From the cell containing the given text, extract its center point as [x, y] coordinate. 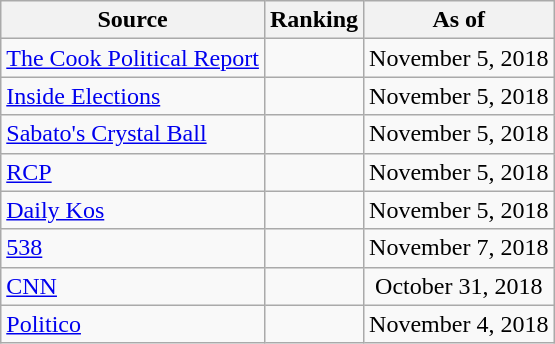
Inside Elections [133, 96]
Daily Kos [133, 210]
Ranking [314, 20]
Source [133, 20]
538 [133, 248]
Sabato's Crystal Ball [133, 134]
Politico [133, 324]
RCP [133, 172]
October 31, 2018 [459, 286]
As of [459, 20]
November 7, 2018 [459, 248]
November 4, 2018 [459, 324]
The Cook Political Report [133, 58]
CNN [133, 286]
